Extract the (X, Y) coordinate from the center of the cell holding the provided text.  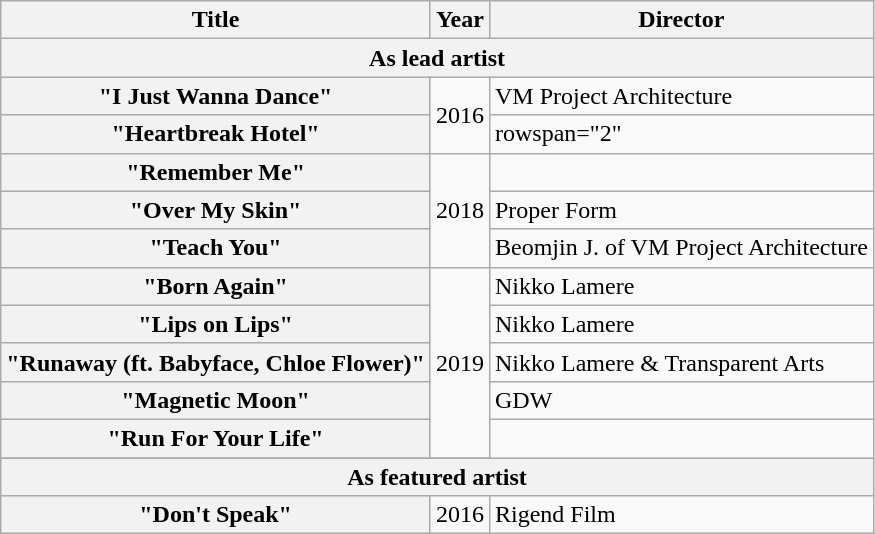
Year (460, 20)
"Runaway (ft. Babyface, Chloe Flower)" (216, 362)
Beomjin J. of VM Project Architecture (681, 248)
"Run For Your Life" (216, 438)
Rigend Film (681, 515)
Nikko Lamere & Transparent Arts (681, 362)
rowspan="2" (681, 134)
2019 (460, 362)
"Don't Speak" (216, 515)
"Over My Skin" (216, 210)
VM Project Architecture (681, 96)
"Heartbreak Hotel" (216, 134)
"Born Again" (216, 286)
"Magnetic Moon" (216, 400)
2018 (460, 210)
"I Just Wanna Dance" (216, 96)
As lead artist (438, 58)
"Remember Me" (216, 172)
Director (681, 20)
Title (216, 20)
"Teach You" (216, 248)
As featured artist (438, 477)
"Lips on Lips" (216, 324)
Proper Form (681, 210)
GDW (681, 400)
